Scan for the cell matching the given text and deliver its [X, Y] coordinate at center. 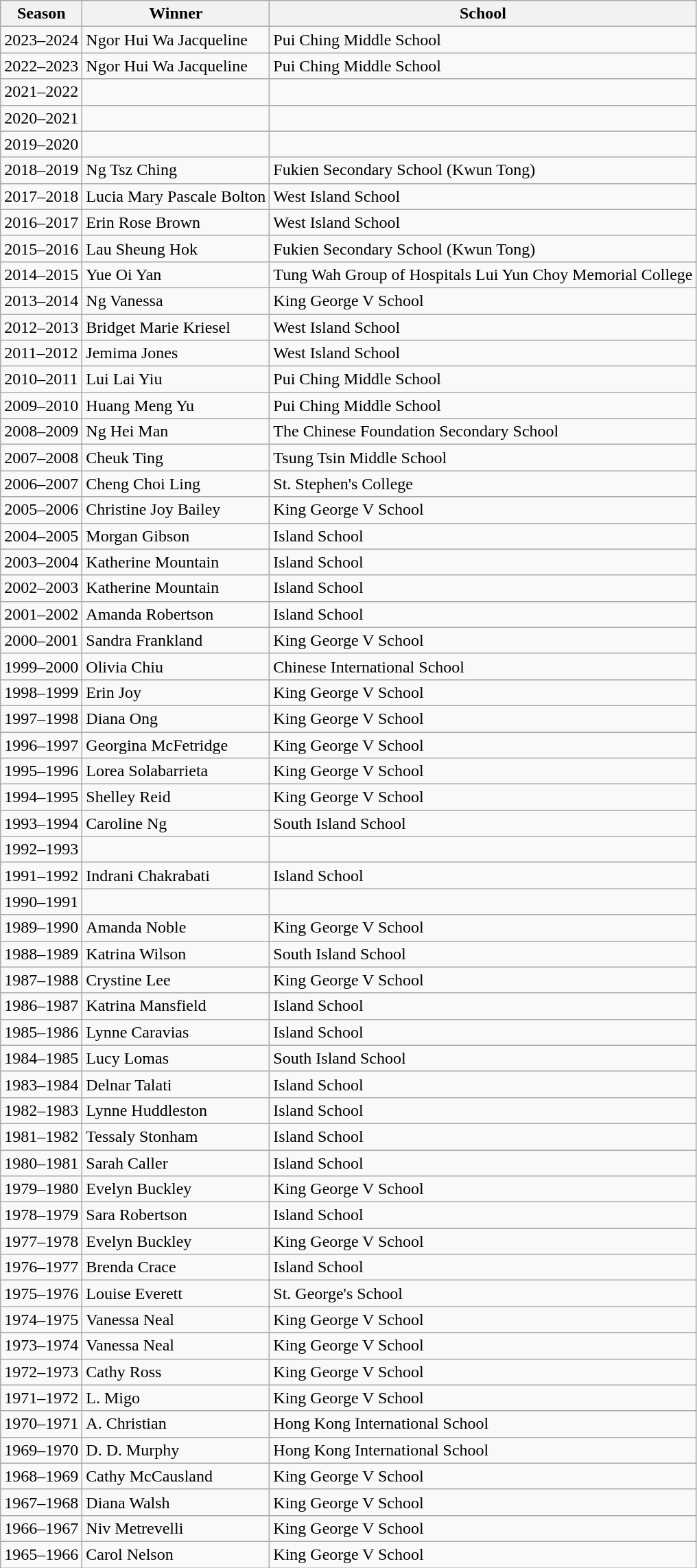
1980–1981 [41, 1163]
1999–2000 [41, 666]
1968–1969 [41, 1476]
1970–1971 [41, 1424]
L. Migo [176, 1398]
Christine Joy Bailey [176, 510]
2015–2016 [41, 248]
Delnar Talati [176, 1084]
2012–2013 [41, 327]
Sarah Caller [176, 1163]
Cheuk Ting [176, 458]
1978–1979 [41, 1215]
1973–1974 [41, 1346]
1981–1982 [41, 1136]
2017–2018 [41, 196]
Lau Sheung Hok [176, 248]
2009–2010 [41, 406]
1976–1977 [41, 1267]
Ng Tsz Ching [176, 170]
2019–2020 [41, 144]
2004–2005 [41, 536]
Niv Metrevelli [176, 1528]
Katrina Mansfield [176, 1006]
1984–1985 [41, 1058]
Sara Robertson [176, 1215]
1992–1993 [41, 850]
1977–1978 [41, 1241]
Cathy McCausland [176, 1476]
2005–2006 [41, 510]
Sandra Frankland [176, 640]
Yue Oi Yan [176, 274]
Winner [176, 14]
1967–1968 [41, 1502]
Erin Joy [176, 692]
1972–1973 [41, 1372]
2018–2019 [41, 170]
1985–1986 [41, 1032]
St. Stephen's College [483, 484]
2022–2023 [41, 66]
D. D. Murphy [176, 1450]
Olivia Chiu [176, 666]
2021–2022 [41, 92]
1995–1996 [41, 771]
2011–2012 [41, 353]
2023–2024 [41, 40]
1971–1972 [41, 1398]
Huang Meng Yu [176, 406]
1979–1980 [41, 1189]
Diana Walsh [176, 1502]
1990–1991 [41, 902]
Brenda Crace [176, 1267]
Lucy Lomas [176, 1058]
Amanda Noble [176, 928]
1989–1990 [41, 928]
St. George's School [483, 1294]
Bridget Marie Kriesel [176, 327]
School [483, 14]
2014–2015 [41, 274]
2000–2001 [41, 640]
1986–1987 [41, 1006]
2003–2004 [41, 562]
1987–1988 [41, 980]
1969–1970 [41, 1450]
Katrina Wilson [176, 954]
Louise Everett [176, 1294]
Cathy Ross [176, 1372]
2002–2003 [41, 588]
Diana Ong [176, 718]
Erin Rose Brown [176, 222]
Chinese International School [483, 666]
Lui Lai Yiu [176, 379]
The Chinese Foundation Secondary School [483, 432]
Lucia Mary Pascale Bolton [176, 196]
1965–1966 [41, 1554]
Jemima Jones [176, 353]
2013–2014 [41, 301]
1983–1984 [41, 1084]
2007–2008 [41, 458]
Caroline Ng [176, 823]
Tsung Tsin Middle School [483, 458]
2010–2011 [41, 379]
1975–1976 [41, 1294]
Cheng Choi Ling [176, 484]
Crystine Lee [176, 980]
Morgan Gibson [176, 536]
2006–2007 [41, 484]
Indrani Chakrabati [176, 876]
2016–2017 [41, 222]
1997–1998 [41, 718]
1988–1989 [41, 954]
Carol Nelson [176, 1554]
1982–1983 [41, 1110]
1996–1997 [41, 745]
Tessaly Stonham [176, 1136]
Ng Hei Man [176, 432]
Tung Wah Group of Hospitals Lui Yun Choy Memorial College [483, 274]
1966–1967 [41, 1528]
Lynne Caravias [176, 1032]
Ng Vanessa [176, 301]
Shelley Reid [176, 797]
2008–2009 [41, 432]
A. Christian [176, 1424]
Season [41, 14]
1991–1992 [41, 876]
Georgina McFetridge [176, 745]
2020–2021 [41, 118]
Amanda Robertson [176, 614]
1994–1995 [41, 797]
1974–1975 [41, 1320]
2001–2002 [41, 614]
1993–1994 [41, 823]
Lynne Huddleston [176, 1110]
1998–1999 [41, 692]
Lorea Solabarrieta [176, 771]
